Return [x, y] of the center of cell containing provided text 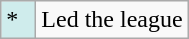
Led the league [112, 20]
* [18, 20]
